Locate the cell with the specified text and output its (X, Y) center coordinate. 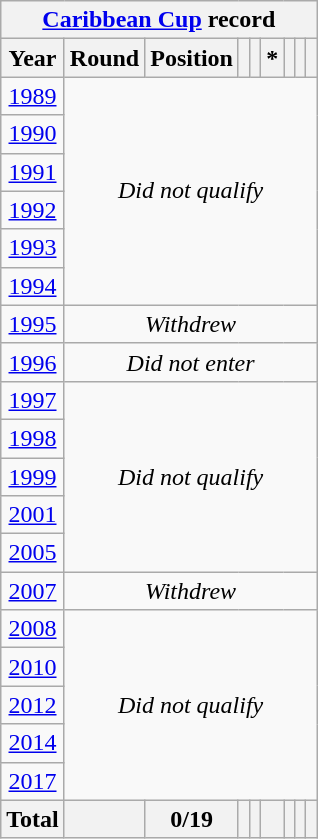
Did not enter (190, 362)
2005 (33, 553)
2007 (33, 591)
2010 (33, 667)
2012 (33, 705)
Caribbean Cup record (159, 20)
0/19 (192, 819)
1993 (33, 248)
1996 (33, 362)
1998 (33, 438)
1991 (33, 172)
2014 (33, 743)
* (272, 58)
1994 (33, 286)
Year (33, 58)
Round (104, 58)
2008 (33, 629)
Total (33, 819)
1989 (33, 96)
2001 (33, 515)
1995 (33, 324)
1999 (33, 477)
1990 (33, 134)
Position (192, 58)
1992 (33, 210)
2017 (33, 781)
1997 (33, 400)
